For the text-containing cell, return its midpoint in [X, Y] coordinate format. 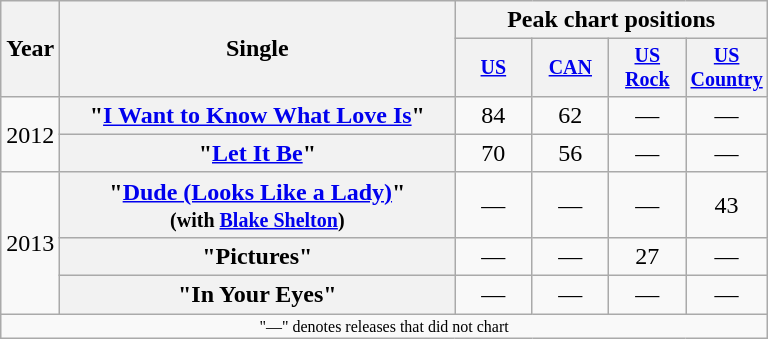
Year [30, 49]
Single [258, 49]
"Pictures" [258, 256]
43 [727, 204]
27 [648, 256]
2012 [30, 134]
70 [494, 153]
US Country [727, 68]
CAN [570, 68]
"Let It Be" [258, 153]
84 [494, 115]
"In Your Eyes" [258, 295]
"Dude (Looks Like a Lady)"(with Blake Shelton) [258, 204]
56 [570, 153]
62 [570, 115]
2013 [30, 242]
US Rock [648, 68]
"—" denotes releases that did not chart [384, 326]
"I Want to Know What Love Is" [258, 115]
US [494, 68]
Peak chart positions [612, 20]
